Find where the given text appears and provide that cell's center as (x, y) coordinate. 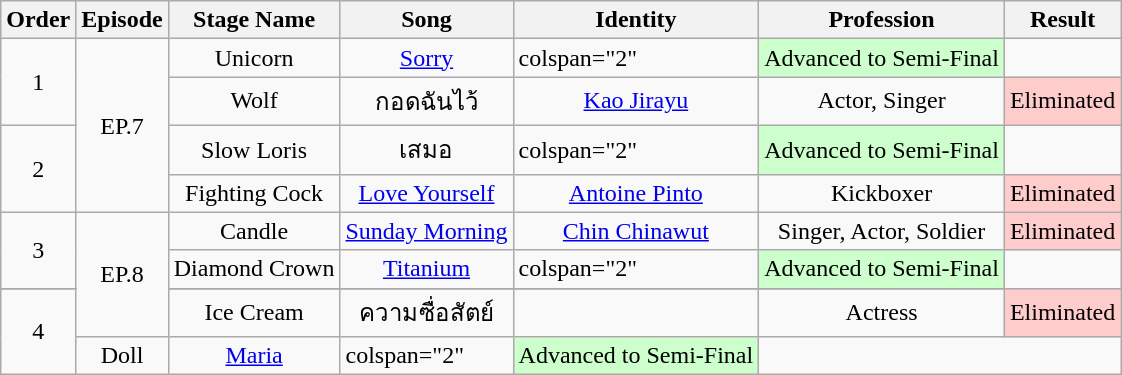
Sunday Morning (426, 231)
Kao Jirayu (636, 102)
Song (426, 20)
Slow Loris (254, 150)
Order (38, 20)
เสมอ (426, 150)
Result (1062, 20)
กอดฉันไว้ (426, 102)
Kickboxer (882, 193)
Wolf (254, 102)
3 (38, 250)
Chin Chinawut (636, 231)
Unicorn (254, 58)
ความซื่อสัตย์ (426, 312)
Sorry (426, 58)
4 (38, 332)
Diamond Crown (254, 269)
Episode (122, 20)
Stage Name (254, 20)
Doll (122, 356)
Ice Cream (254, 312)
Identity (636, 20)
Actress (882, 312)
EP.8 (122, 274)
Love Yourself (426, 193)
Antoine Pinto (636, 193)
Fighting Cock (254, 193)
Candle (254, 231)
1 (38, 82)
EP.7 (122, 126)
Titanium (426, 269)
Singer, Actor, Soldier (882, 231)
2 (38, 168)
Profession (882, 20)
Actor, Singer (882, 102)
Maria (254, 356)
